Pinpoint the cell where the given text exists, returning its [x, y] midpoint coordinate. 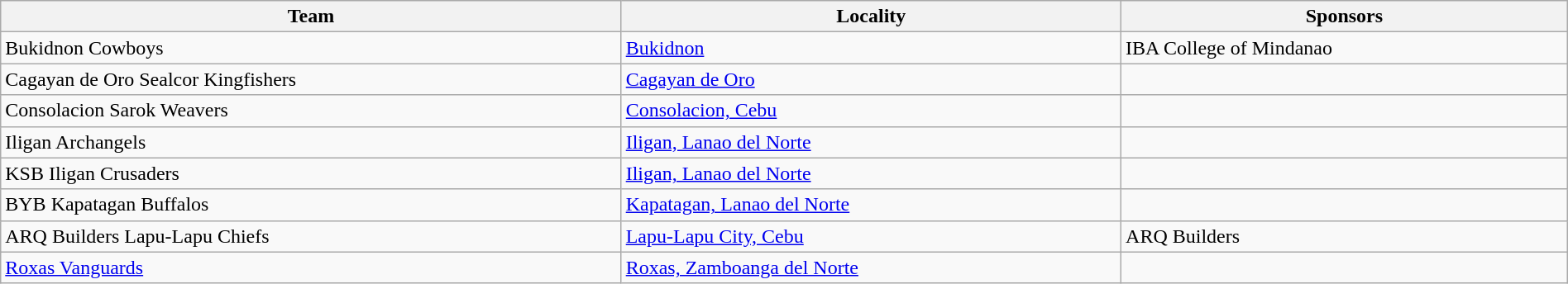
Iligan Archangels [311, 142]
Bukidnon Cowboys [311, 48]
Cagayan de Oro Sealcor Kingfishers [311, 79]
Team [311, 17]
Lapu-Lapu City, Cebu [871, 236]
Locality [871, 17]
BYB Kapatagan Buffalos [311, 205]
Bukidnon [871, 48]
Cagayan de Oro [871, 79]
KSB Iligan Crusaders [311, 173]
Consolacion Sarok Weavers [311, 111]
IBA College of Mindanao [1345, 48]
ARQ Builders Lapu-Lapu Chiefs [311, 236]
Consolacion, Cebu [871, 111]
Kapatagan, Lanao del Norte [871, 205]
ARQ Builders [1345, 236]
Roxas, Zamboanga del Norte [871, 267]
Sponsors [1345, 17]
Roxas Vanguards [311, 267]
